Determine the (x, y) coordinate at the center of the cell enclosing the given text.  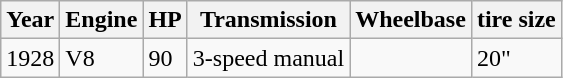
tire size (516, 20)
V8 (102, 58)
Engine (102, 20)
Transmission (268, 20)
1928 (30, 58)
Year (30, 20)
20" (516, 58)
HP (165, 20)
90 (165, 58)
3-speed manual (268, 58)
Wheelbase (411, 20)
